Locate the cell with the specified text and output its (X, Y) center coordinate. 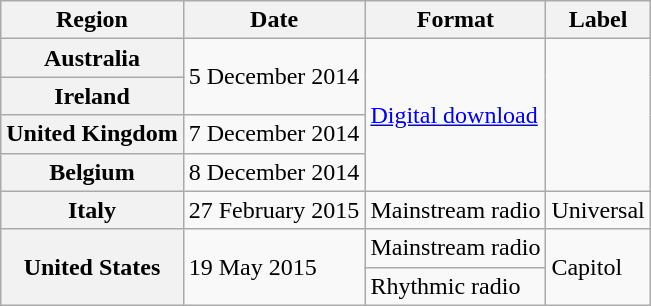
Format (456, 20)
5 December 2014 (274, 77)
Ireland (92, 96)
United States (92, 267)
27 February 2015 (274, 210)
Date (274, 20)
7 December 2014 (274, 134)
Digital download (456, 115)
19 May 2015 (274, 267)
Rhythmic radio (456, 286)
8 December 2014 (274, 172)
Italy (92, 210)
Region (92, 20)
Capitol (598, 267)
Belgium (92, 172)
Australia (92, 58)
Universal (598, 210)
United Kingdom (92, 134)
Label (598, 20)
